Pinpoint the cell where the given text exists, returning its (X, Y) midpoint coordinate. 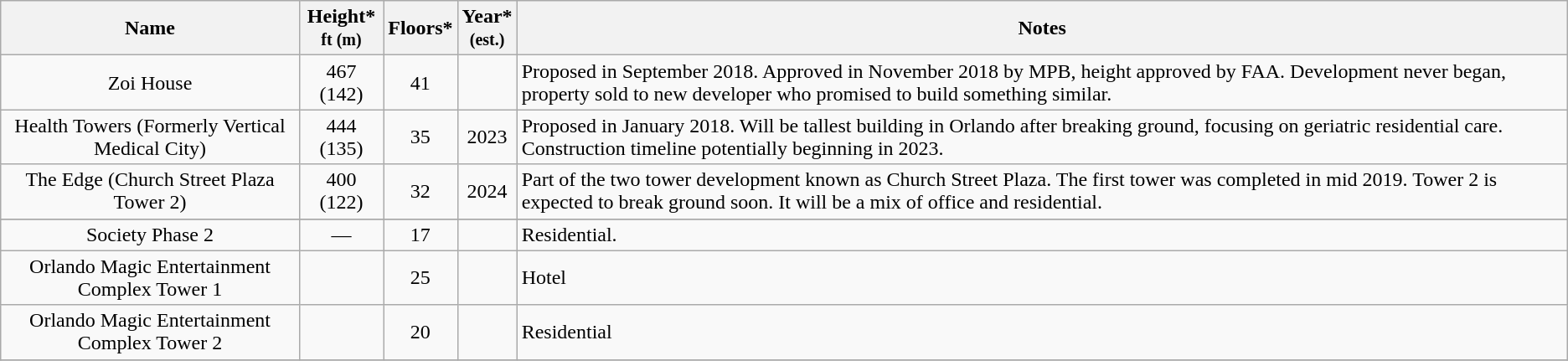
25 (420, 278)
Residential (1042, 332)
Society Phase 2 (151, 235)
17 (420, 235)
Hotel (1042, 278)
Notes (1042, 28)
Name (151, 28)
2023 (487, 137)
Zoi House (151, 82)
467 (142) (341, 82)
Health Towers (Formerly Vertical Medical City) (151, 137)
2024 (487, 191)
— (341, 235)
41 (420, 82)
The Edge (Church Street Plaza Tower 2) (151, 191)
20 (420, 332)
Residential. (1042, 235)
35 (420, 137)
32 (420, 191)
Orlando Magic Entertainment Complex Tower 1 (151, 278)
400 (122) (341, 191)
Floors* (420, 28)
Height*ft (m) (341, 28)
Orlando Magic Entertainment Complex Tower 2 (151, 332)
Year*(est.) (487, 28)
444 (135) (341, 137)
